From the cell containing the given text, extract its center point as (X, Y) coordinate. 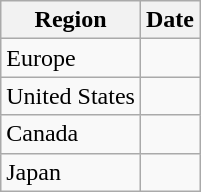
Japan (71, 172)
Date (170, 20)
Canada (71, 134)
Europe (71, 58)
United States (71, 96)
Region (71, 20)
